Locate the cell with the specified text and output its [x, y] center coordinate. 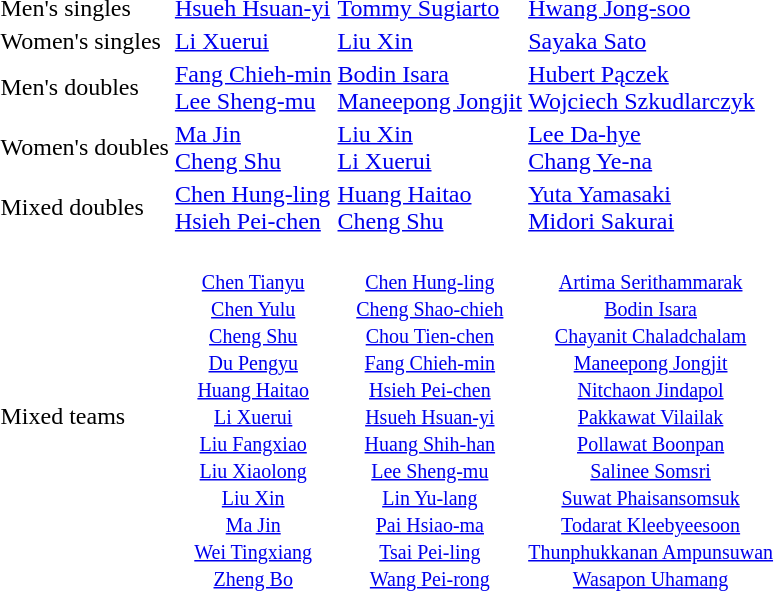
Chen Hung-ling Hsieh Pei-chen [253, 208]
Huang Haitao Cheng Shu [430, 208]
Liu Xin [430, 41]
Bodin Isara Maneepong Jongjit [430, 88]
Liu Xin Li Xuerui [430, 148]
Fang Chieh-min Lee Sheng-mu [253, 88]
Li Xuerui [253, 41]
Ma Jin Cheng Shu [253, 148]
